Return the [X, Y] coordinate for the center point of the cell that contains the specified text.  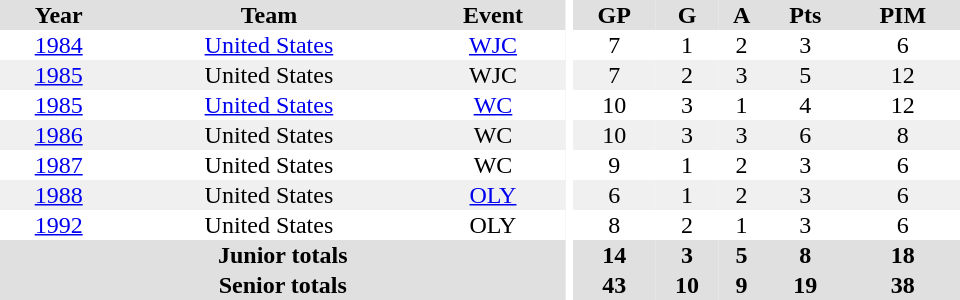
1987 [58, 165]
1992 [58, 225]
43 [614, 285]
Pts [806, 15]
Senior totals [283, 285]
38 [903, 285]
1986 [58, 135]
A [742, 15]
4 [806, 105]
GP [614, 15]
14 [614, 255]
1984 [58, 45]
18 [903, 255]
Team [268, 15]
Event [492, 15]
Junior totals [283, 255]
G [687, 15]
PIM [903, 15]
1988 [58, 195]
Year [58, 15]
19 [806, 285]
